Find where the given text appears and provide that cell's center as (X, Y) coordinate. 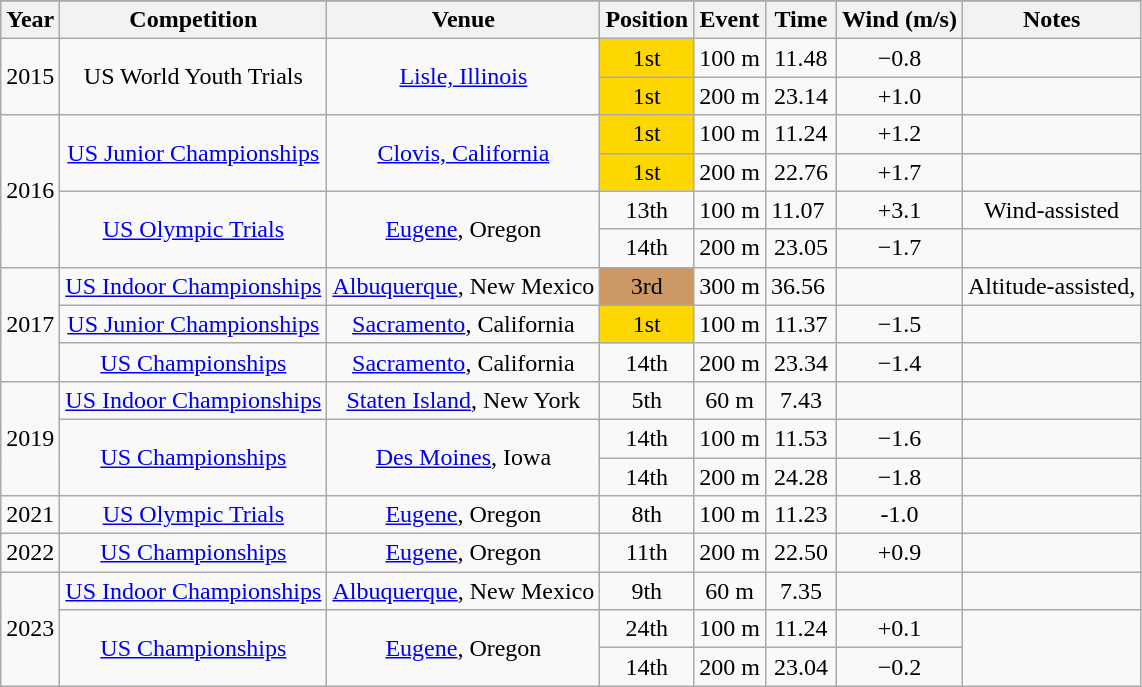
−1.4 (899, 362)
Wind (m/s) (899, 20)
5th (647, 400)
-1.0 (899, 515)
Competition (194, 20)
−1.6 (899, 438)
23.34 (800, 362)
24.28 (800, 477)
+0.1 (899, 629)
22.76 (800, 172)
Des Moines, Iowa (464, 457)
+1.2 (899, 134)
−1.8 (899, 477)
8th (647, 515)
US World Youth Trials (194, 77)
Altitude-assisted, (1051, 286)
11.37 (800, 324)
23.05 (800, 248)
−1.5 (899, 324)
11.23 (800, 515)
7.43 (800, 400)
2017 (30, 324)
−0.8 (899, 58)
Venue (464, 20)
13th (647, 210)
11th (647, 553)
23.04 (800, 667)
Event (730, 20)
Year (30, 20)
22.50 (800, 553)
36.56 (800, 286)
+1.0 (899, 96)
Wind-assisted (1051, 210)
+1.7 (899, 172)
2015 (30, 77)
−0.2 (899, 667)
+0.9 (899, 553)
24th (647, 629)
Notes (1051, 20)
23.14 (800, 96)
Clovis, California (464, 153)
11.07 (800, 210)
2023 (30, 629)
11.48 (800, 58)
+3.1 (899, 210)
Lisle, Illinois (464, 77)
Position (647, 20)
Staten Island, New York (464, 400)
3rd (647, 286)
7.35 (800, 591)
−1.7 (899, 248)
11.53 (800, 438)
300 m (730, 286)
2021 (30, 515)
2019 (30, 438)
2022 (30, 553)
9th (647, 591)
2016 (30, 191)
Time (800, 20)
